For the text-containing cell, return its midpoint in (x, y) coordinate format. 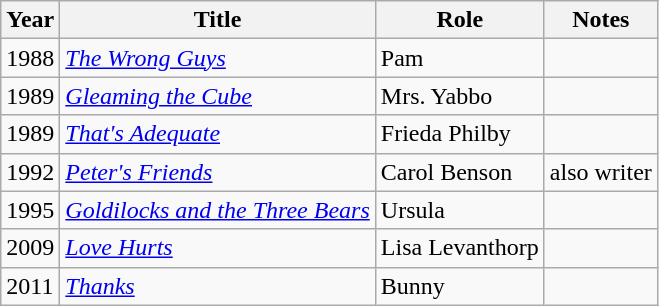
Bunny (460, 286)
Frieda Philby (460, 134)
Title (218, 20)
Lisa Levanthorp (460, 248)
Love Hurts (218, 248)
Mrs. Yabbo (460, 96)
Carol Benson (460, 172)
1995 (30, 210)
Gleaming the Cube (218, 96)
Role (460, 20)
Thanks (218, 286)
Peter's Friends (218, 172)
1992 (30, 172)
2011 (30, 286)
The Wrong Guys (218, 58)
Ursula (460, 210)
also writer (600, 172)
2009 (30, 248)
Pam (460, 58)
Notes (600, 20)
1988 (30, 58)
That's Adequate (218, 134)
Goldilocks and the Three Bears (218, 210)
Year (30, 20)
